Search for the cell housing the specified text and yield its [x, y] center coordinate. 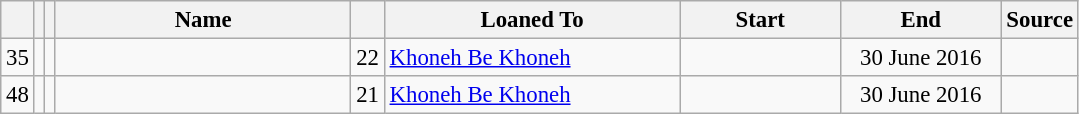
Name [203, 20]
Start [760, 20]
48 [18, 95]
Loaned To [532, 20]
35 [18, 58]
21 [368, 95]
Source [1040, 20]
22 [368, 58]
End [920, 20]
